Search for the cell housing the specified text and yield its [x, y] center coordinate. 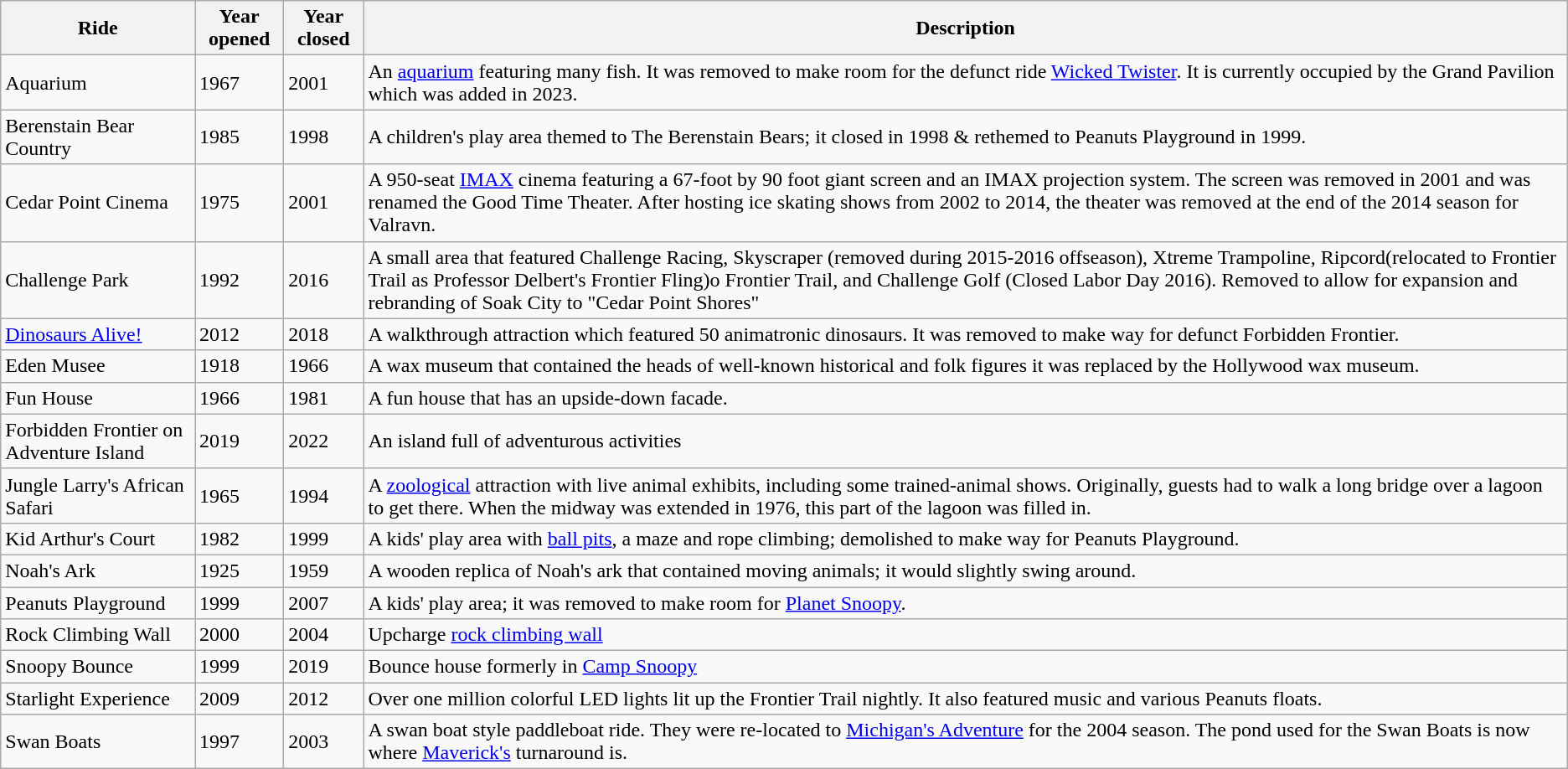
Rock Climbing Wall [98, 635]
Upcharge rock climbing wall [965, 635]
Ride [98, 28]
Snoopy Bounce [98, 667]
Jungle Larry's African Safari [98, 496]
1982 [240, 539]
A children's play area themed to The Berenstain Bears; it closed in 1998 & rethemed to Peanuts Playground in 1999. [965, 137]
A kids' play area with ball pits, a maze and rope climbing; demolished to make way for Peanuts Playground. [965, 539]
Challenge Park [98, 280]
1998 [323, 137]
2022 [323, 441]
A fun house that has an upside-down facade. [965, 398]
A walkthrough attraction which featured 50 animatronic dinosaurs. It was removed to make way for defunct Forbidden Frontier. [965, 334]
2007 [323, 602]
Aquarium [98, 82]
Dinosaurs Alive! [98, 334]
1967 [240, 82]
1992 [240, 280]
Description [965, 28]
Peanuts Playground [98, 602]
2000 [240, 635]
2016 [323, 280]
1959 [323, 570]
1997 [240, 742]
2004 [323, 635]
A wooden replica of Noah's ark that contained moving animals; it would slightly swing around. [965, 570]
1975 [240, 203]
1985 [240, 137]
2003 [323, 742]
A kids' play area; it was removed to make room for Planet Snoopy. [965, 602]
Berenstain Bear Country [98, 137]
Eden Musee [98, 366]
An island full of adventurous activities [965, 441]
2009 [240, 699]
Cedar Point Cinema [98, 203]
1925 [240, 570]
A wax museum that contained the heads of well-known historical and folk figures it was replaced by the Hollywood wax museum. [965, 366]
1994 [323, 496]
1965 [240, 496]
Bounce house formerly in Camp Snoopy [965, 667]
Fun House [98, 398]
Year opened [240, 28]
Year closed [323, 28]
1918 [240, 366]
Swan Boats [98, 742]
Noah's Ark [98, 570]
Forbidden Frontier on Adventure Island [98, 441]
Starlight Experience [98, 699]
Over one million colorful LED lights lit up the Frontier Trail nightly. It also featured music and various Peanuts floats. [965, 699]
Kid Arthur's Court [98, 539]
1981 [323, 398]
2018 [323, 334]
